Search for the cell housing the specified text and yield its (X, Y) center coordinate. 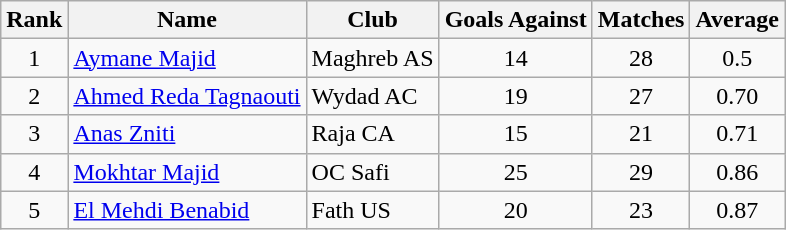
20 (516, 210)
28 (641, 58)
Aymane Majid (187, 58)
21 (641, 134)
27 (641, 96)
15 (516, 134)
Maghreb AS (372, 58)
0.5 (738, 58)
Wydad AC (372, 96)
OC Safi (372, 172)
0.86 (738, 172)
Average (738, 20)
Anas Zniti (187, 134)
Rank (34, 20)
4 (34, 172)
5 (34, 210)
2 (34, 96)
25 (516, 172)
Matches (641, 20)
Mokhtar Majid (187, 172)
0.71 (738, 134)
Ahmed Reda Tagnaouti (187, 96)
El Mehdi Benabid (187, 210)
Goals Against (516, 20)
19 (516, 96)
23 (641, 210)
Raja CA (372, 134)
1 (34, 58)
Name (187, 20)
3 (34, 134)
Fath US (372, 210)
0.87 (738, 210)
Club (372, 20)
0.70 (738, 96)
29 (641, 172)
14 (516, 58)
